Search for the cell housing the specified text and yield its (X, Y) center coordinate. 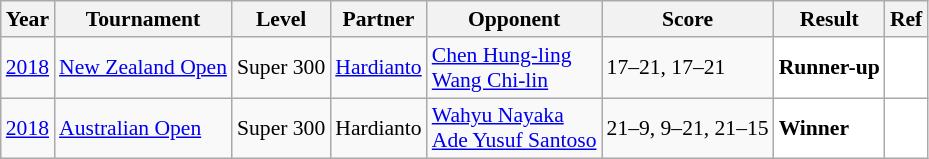
17–21, 17–21 (688, 68)
Year (28, 19)
Chen Hung-ling Wang Chi-lin (514, 68)
New Zealand Open (143, 68)
Partner (378, 19)
Opponent (514, 19)
Winner (830, 128)
Wahyu Nayaka Ade Yusuf Santoso (514, 128)
Runner-up (830, 68)
21–9, 9–21, 21–15 (688, 128)
Ref (906, 19)
Result (830, 19)
Level (281, 19)
Australian Open (143, 128)
Tournament (143, 19)
Score (688, 19)
